Detect which cell encompasses the target text, then output its [x, y] center coordinate. 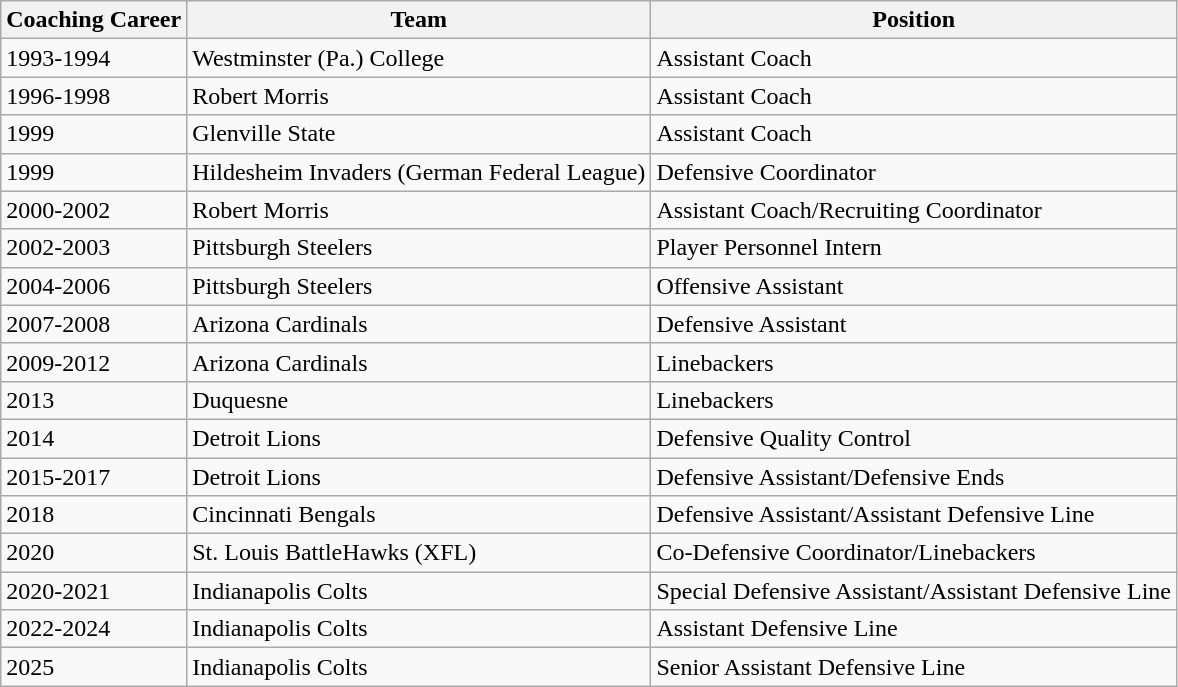
1996-1998 [94, 96]
Duquesne [419, 400]
Player Personnel Intern [914, 248]
St. Louis BattleHawks (XFL) [419, 553]
Coaching Career [94, 20]
Defensive Coordinator [914, 172]
Glenville State [419, 134]
Offensive Assistant [914, 286]
Hildesheim Invaders (German Federal League) [419, 172]
2004-2006 [94, 286]
2022-2024 [94, 629]
2015-2017 [94, 477]
Assistant Coach/Recruiting Coordinator [914, 210]
Defensive Assistant/Defensive Ends [914, 477]
Westminster (Pa.) College [419, 58]
2007-2008 [94, 324]
2025 [94, 667]
Defensive Assistant [914, 324]
2014 [94, 438]
2020-2021 [94, 591]
2018 [94, 515]
Senior Assistant Defensive Line [914, 667]
Cincinnati Bengals [419, 515]
Defensive Assistant/Assistant Defensive Line [914, 515]
Team [419, 20]
2002-2003 [94, 248]
2020 [94, 553]
Position [914, 20]
2000-2002 [94, 210]
Assistant Defensive Line [914, 629]
2009-2012 [94, 362]
2013 [94, 400]
1993-1994 [94, 58]
Defensive Quality Control [914, 438]
Co-Defensive Coordinator/Linebackers [914, 553]
Special Defensive Assistant/Assistant Defensive Line [914, 591]
